Output the [x, y] coordinate of the center of the cell containing the given text.  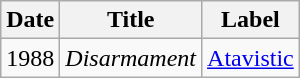
1988 [30, 58]
Atavistic [251, 58]
Date [30, 20]
Label [251, 20]
Title [131, 20]
Disarmament [131, 58]
